Provide the (x, y) coordinate of the cell's center where the given text is located.  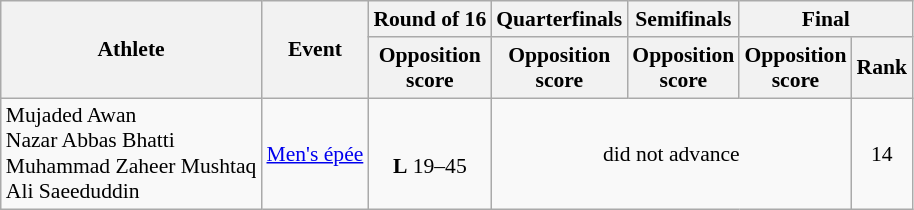
14 (882, 154)
Athlete (132, 50)
Round of 16 (430, 19)
Final (826, 19)
Semifinals (683, 19)
Event (314, 50)
Men's épée (314, 154)
Rank (882, 68)
Quarterfinals (559, 19)
Mujaded AwanNazar Abbas BhattiMuhammad Zaheer MushtaqAli Saeeduddin (132, 154)
L 19–45 (430, 154)
did not advance (671, 154)
